Pinpoint the cell where the given text exists, returning its (X, Y) midpoint coordinate. 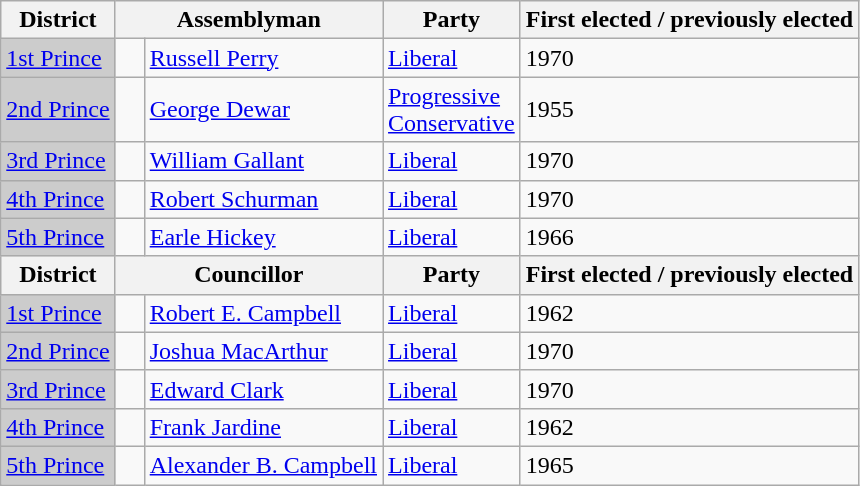
Edward Clark (263, 389)
William Gallant (263, 161)
Earle Hickey (263, 237)
Frank Jardine (263, 427)
George Dewar (263, 110)
Alexander B. Campbell (263, 465)
Progressive Conservative (452, 110)
Assemblyman (248, 20)
Russell Perry (263, 58)
Councillor (248, 275)
Robert E. Campbell (263, 313)
Joshua MacArthur (263, 351)
Robert Schurman (263, 199)
1966 (690, 237)
1955 (690, 110)
1965 (690, 465)
